Pinpoint the cell where the given text exists, returning its [x, y] midpoint coordinate. 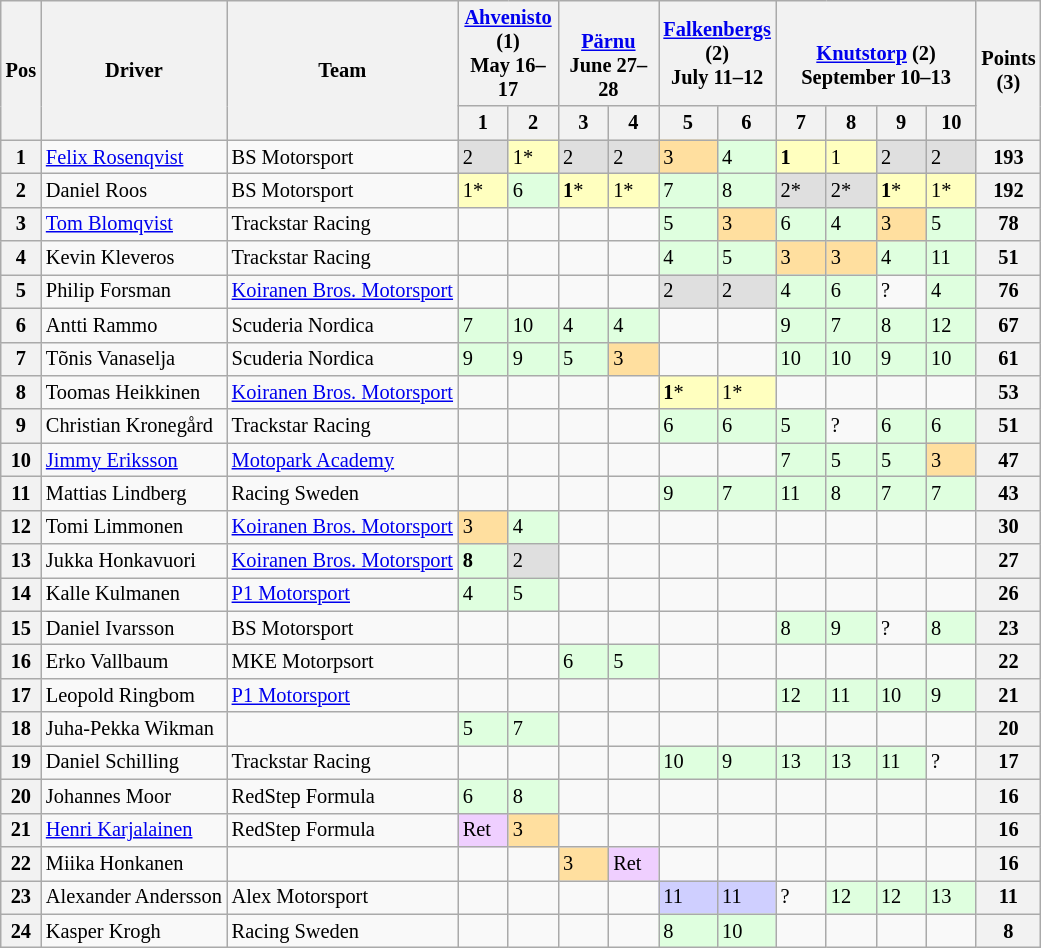
Christian Kronegård [134, 426]
24 [21, 931]
Kasper Krogh [134, 931]
53 [1008, 392]
Points(3) [1008, 70]
Alex Motorsport [342, 897]
Alexander Andersson [134, 897]
Team [342, 70]
Antti Rammo [134, 325]
Daniel Ivarsson [134, 628]
43 [1008, 493]
78 [1008, 224]
PärnuJune 27–28 [608, 53]
Jukka Honkavuori [134, 561]
Henri Karjalainen [134, 830]
Johannes Moor [134, 796]
27 [1008, 561]
19 [21, 762]
Daniel Roos [134, 190]
Knutstorp (2)September 10–13 [876, 53]
Driver [134, 70]
Leopold Ringbom [134, 695]
Falkenbergs (2)July 11–12 [716, 53]
Tõnis Vanaselja [134, 359]
Tom Blomqvist [134, 224]
15 [21, 628]
Kalle Kulmanen [134, 594]
Pos [21, 70]
Daniel Schilling [134, 762]
Felix Rosenqvist [134, 157]
61 [1008, 359]
192 [1008, 190]
14 [21, 594]
Jimmy Eriksson [134, 460]
18 [21, 729]
47 [1008, 460]
26 [1008, 594]
Kevin Kleveros [134, 258]
Juha-Pekka Wikman [134, 729]
MKE Motorpsort [342, 661]
76 [1008, 291]
Mattias Lindberg [134, 493]
Philip Forsman [134, 291]
Ahvenisto (1)May 16–17 [508, 53]
30 [1008, 527]
Erko Vallbaum [134, 661]
Motopark Academy [342, 460]
67 [1008, 325]
193 [1008, 157]
Tomi Limmonen [134, 527]
Toomas Heikkinen [134, 392]
Miika Honkanen [134, 863]
